Return [X, Y] of the center of cell containing provided text 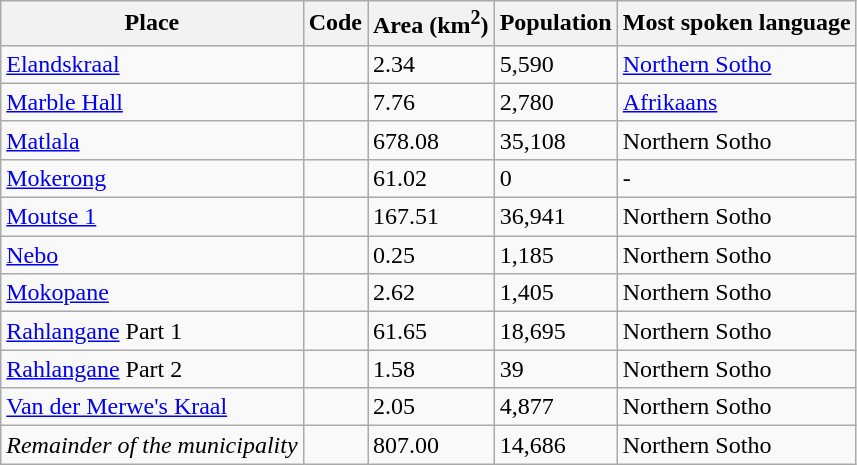
Remainder of the municipality [152, 445]
61.65 [432, 331]
Mokerong [152, 178]
5,590 [556, 64]
1.58 [432, 369]
2.34 [432, 64]
Elandskraal [152, 64]
Code [335, 24]
- [736, 178]
Area (km2) [432, 24]
61.02 [432, 178]
2.05 [432, 407]
Rahlangane Part 2 [152, 369]
Place [152, 24]
35,108 [556, 140]
0 [556, 178]
0.25 [432, 255]
39 [556, 369]
36,941 [556, 217]
Moutse 1 [152, 217]
167.51 [432, 217]
Rahlangane Part 1 [152, 331]
Matlala [152, 140]
1,185 [556, 255]
678.08 [432, 140]
2.62 [432, 293]
18,695 [556, 331]
Most spoken language [736, 24]
14,686 [556, 445]
Afrikaans [736, 102]
Marble Hall [152, 102]
Nebo [152, 255]
7.76 [432, 102]
Van der Merwe's Kraal [152, 407]
4,877 [556, 407]
Mokopane [152, 293]
1,405 [556, 293]
Population [556, 24]
2,780 [556, 102]
807.00 [432, 445]
